Extract the [X, Y] coordinate from the center of the cell holding the provided text.  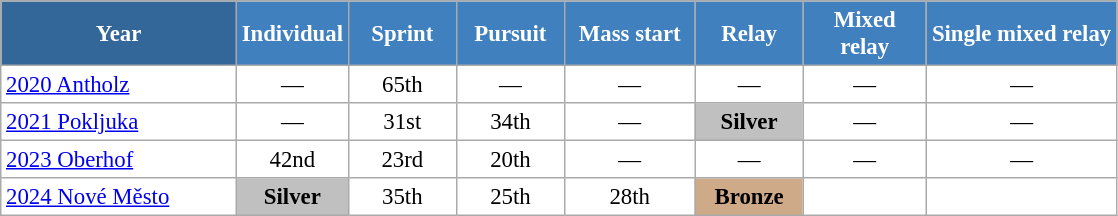
2023 Oberhof [119, 160]
Sprint [402, 34]
20th [510, 160]
2020 Antholz [119, 85]
Relay [749, 34]
Year [119, 34]
Mass start [630, 34]
42nd [292, 160]
23rd [402, 160]
Individual [292, 34]
34th [510, 122]
Single mixed relay [1022, 34]
35th [402, 197]
2024 Nové Město [119, 197]
28th [630, 197]
65th [402, 85]
Bronze [749, 197]
Mixed relay [864, 34]
25th [510, 197]
31st [402, 122]
Pursuit [510, 34]
2021 Pokljuka [119, 122]
